From the cell containing the given text, extract its center point as [X, Y] coordinate. 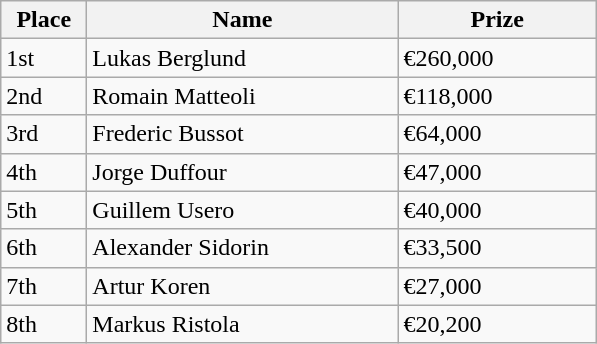
€47,000 [498, 172]
€64,000 [498, 134]
5th [44, 210]
€33,500 [498, 248]
Place [44, 20]
Alexander Sidorin [242, 248]
3rd [44, 134]
8th [44, 324]
Prize [498, 20]
7th [44, 286]
Markus Ristola [242, 324]
€118,000 [498, 96]
Guillem Usero [242, 210]
Frederic Bussot [242, 134]
€20,200 [498, 324]
€27,000 [498, 286]
2nd [44, 96]
4th [44, 172]
Artur Koren [242, 286]
€260,000 [498, 58]
Romain Matteoli [242, 96]
6th [44, 248]
Name [242, 20]
1st [44, 58]
Jorge Duffour [242, 172]
€40,000 [498, 210]
Lukas Berglund [242, 58]
